Scan for the cell matching the given text and deliver its [X, Y] coordinate at center. 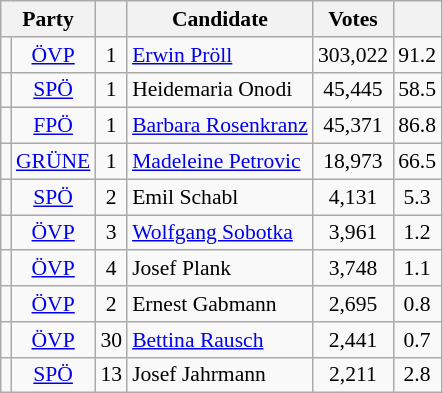
58.5 [417, 90]
18,973 [353, 162]
Barbara Rosenkranz [220, 126]
Candidate [220, 19]
GRÜNE [53, 162]
Heidemaria Onodi [220, 90]
Ernest Gabmann [220, 304]
Josef Plank [220, 269]
1.1 [417, 269]
Wolfgang Sobotka [220, 233]
Erwin Pröll [220, 55]
3 [111, 233]
5.3 [417, 197]
4 [111, 269]
0.7 [417, 340]
Madeleine Petrovic [220, 162]
66.5 [417, 162]
4,131 [353, 197]
Votes [353, 19]
2,695 [353, 304]
Bettina Rausch [220, 340]
45,445 [353, 90]
45,371 [353, 126]
Emil Schabl [220, 197]
FPÖ [53, 126]
13 [111, 375]
0.8 [417, 304]
2.8 [417, 375]
91.2 [417, 55]
Party [48, 19]
2,211 [353, 375]
86.8 [417, 126]
3,748 [353, 269]
2,441 [353, 340]
303,022 [353, 55]
1.2 [417, 233]
3,961 [353, 233]
30 [111, 340]
Josef Jahrmann [220, 375]
